Return [X, Y] of the center of cell containing provided text 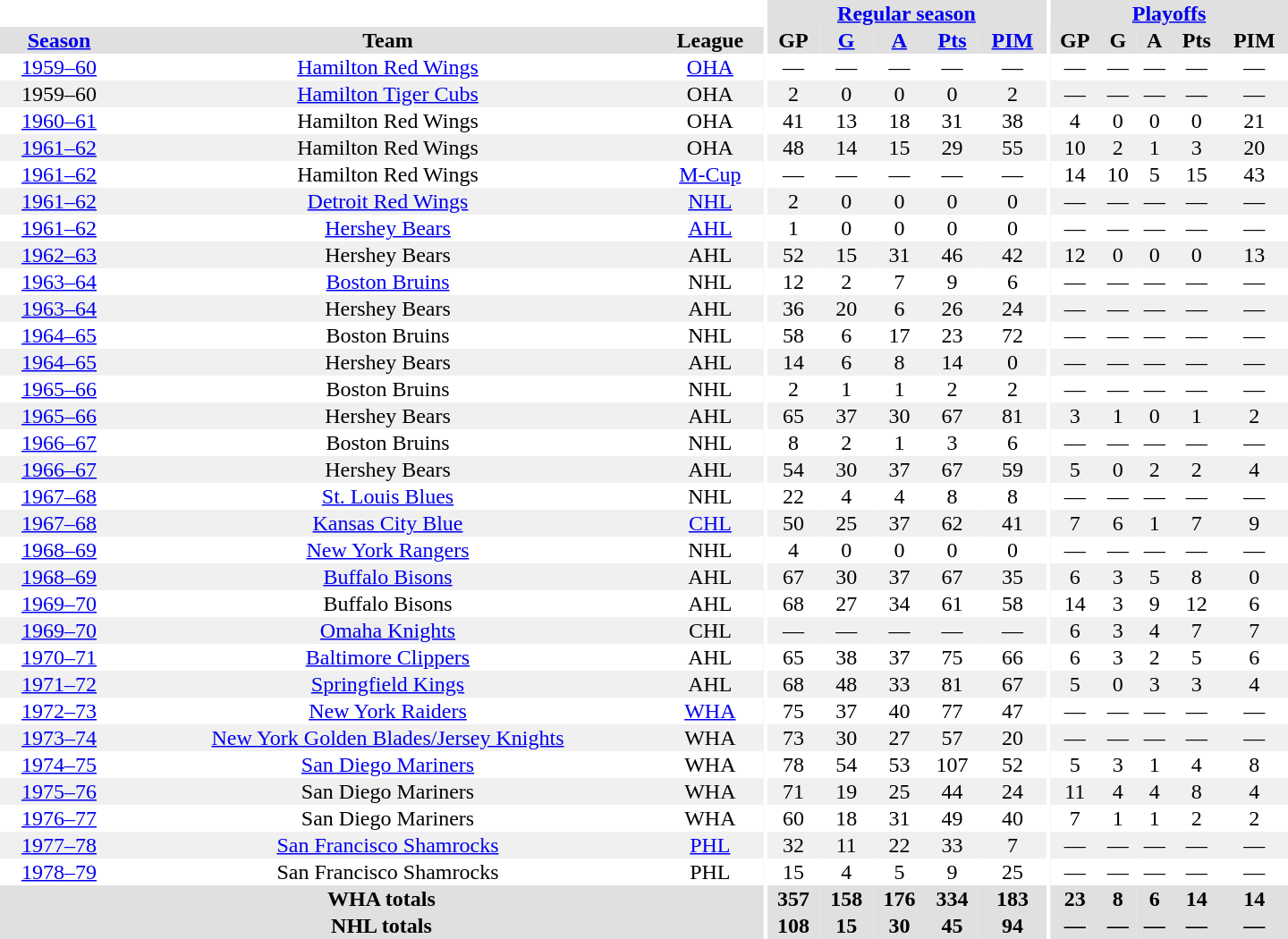
Springfield Kings [388, 684]
Kansas City Blue [388, 523]
78 [792, 765]
36 [792, 309]
47 [1013, 711]
94 [1013, 926]
1975–76 [59, 791]
1962–63 [59, 255]
NHL totals [381, 926]
Playoffs [1169, 13]
St. Louis Blues [388, 496]
26 [952, 309]
57 [952, 738]
107 [952, 765]
61 [952, 604]
21 [1254, 121]
League [710, 40]
45 [952, 926]
50 [792, 523]
29 [952, 148]
72 [1013, 335]
1971–72 [59, 684]
32 [792, 845]
60 [792, 818]
1973–74 [59, 738]
19 [846, 791]
1972–73 [59, 711]
44 [952, 791]
35 [1013, 577]
M-Cup [710, 174]
WHA totals [381, 899]
55 [1013, 148]
357 [792, 899]
1960–61 [59, 121]
108 [792, 926]
Omaha Knights [388, 630]
49 [952, 818]
New York Rangers [388, 550]
1978–79 [59, 872]
New York Raiders [388, 711]
1977–78 [59, 845]
158 [846, 899]
Hamilton Tiger Cubs [388, 94]
New York Golden Blades/Jersey Knights [388, 738]
43 [1254, 174]
59 [1013, 469]
Baltimore Clippers [388, 657]
71 [792, 791]
Detroit Red Wings [388, 201]
176 [900, 899]
77 [952, 711]
183 [1013, 899]
46 [952, 255]
Regular season [906, 13]
34 [900, 604]
73 [792, 738]
Team [388, 40]
Season [59, 40]
53 [900, 765]
62 [952, 523]
1976–77 [59, 818]
334 [952, 899]
1974–75 [59, 765]
1970–71 [59, 657]
66 [1013, 657]
17 [900, 335]
42 [1013, 255]
